Output the [X, Y] coordinate of the center of the cell containing the given text.  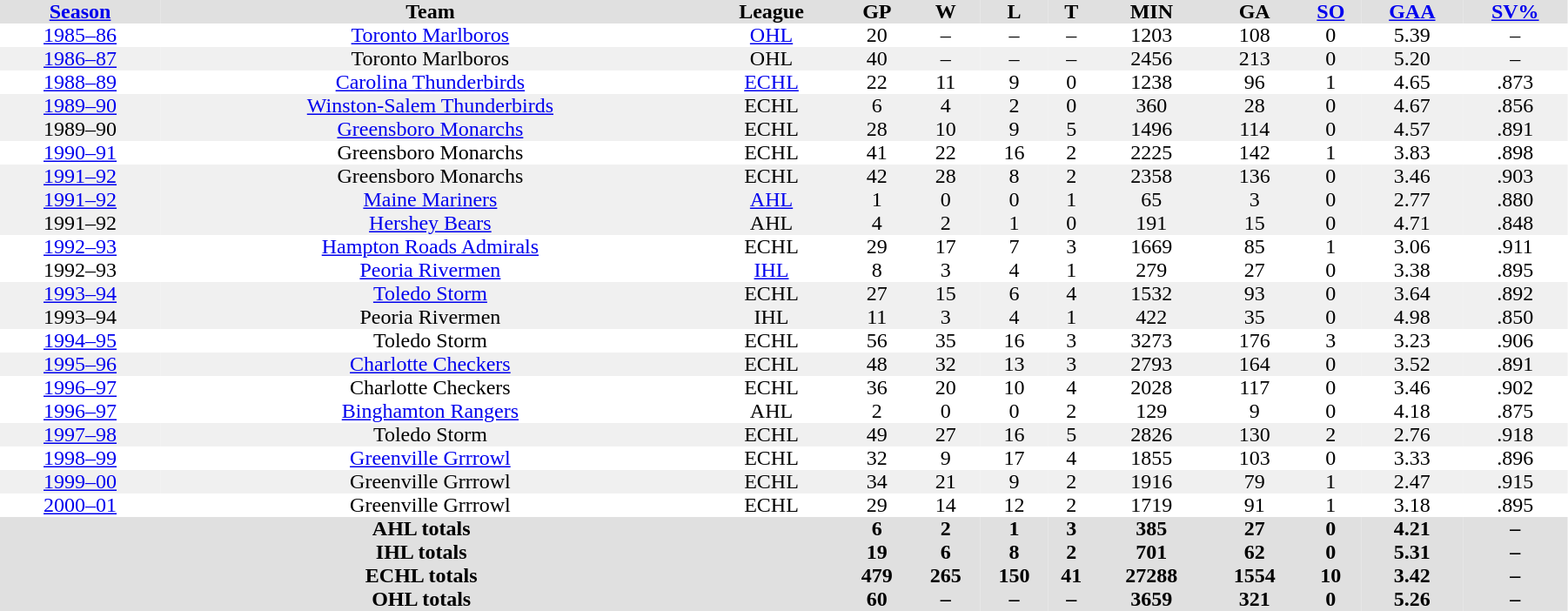
1995–96 [80, 364]
91 [1255, 505]
1999–00 [80, 482]
OHL totals [421, 599]
1986–87 [80, 59]
321 [1255, 599]
176 [1255, 341]
1719 [1152, 505]
130 [1255, 435]
.856 [1515, 106]
79 [1255, 482]
56 [877, 341]
42 [877, 176]
Carolina Thunderbirds [430, 82]
117 [1255, 388]
SV% [1515, 12]
2.77 [1411, 200]
701 [1152, 552]
AHL totals [421, 529]
1990–91 [80, 153]
1203 [1152, 35]
2826 [1152, 435]
1532 [1152, 294]
4.71 [1411, 223]
SO [1330, 12]
.892 [1515, 294]
103 [1255, 458]
3.64 [1411, 294]
385 [1152, 529]
1985–86 [80, 35]
.902 [1515, 388]
60 [877, 599]
1998–99 [80, 458]
96 [1255, 82]
48 [877, 364]
2225 [1152, 153]
.918 [1515, 435]
3.38 [1411, 270]
2.47 [1411, 482]
3.33 [1411, 458]
5.20 [1411, 59]
.898 [1515, 153]
12 [1015, 505]
W [945, 12]
.915 [1515, 482]
142 [1255, 153]
.873 [1515, 82]
108 [1255, 35]
Binghamton Rangers [430, 411]
422 [1152, 317]
.903 [1515, 176]
1669 [1152, 247]
360 [1152, 106]
4.21 [1411, 529]
279 [1152, 270]
Hampton Roads Admirals [430, 247]
150 [1015, 576]
.896 [1515, 458]
Maine Mariners [430, 200]
1994–95 [80, 341]
1238 [1152, 82]
MIN [1152, 12]
3.18 [1411, 505]
1554 [1255, 576]
191 [1152, 223]
4.67 [1411, 106]
62 [1255, 552]
85 [1255, 247]
1997–98 [80, 435]
Winston-Salem Thunderbirds [430, 106]
2456 [1152, 59]
27288 [1152, 576]
164 [1255, 364]
65 [1152, 200]
7 [1015, 247]
Season [80, 12]
4.65 [1411, 82]
1916 [1152, 482]
1496 [1152, 129]
34 [877, 482]
Team [430, 12]
3.52 [1411, 364]
.850 [1515, 317]
2358 [1152, 176]
479 [877, 576]
League [772, 12]
129 [1152, 411]
.880 [1515, 200]
.848 [1515, 223]
T [1072, 12]
GP [877, 12]
19 [877, 552]
2.76 [1411, 435]
3.83 [1411, 153]
ECHL totals [421, 576]
49 [877, 435]
3273 [1152, 341]
3.42 [1411, 576]
.906 [1515, 341]
.911 [1515, 247]
4.57 [1411, 129]
2028 [1152, 388]
5.39 [1411, 35]
213 [1255, 59]
136 [1255, 176]
3.23 [1411, 341]
93 [1255, 294]
36 [877, 388]
L [1015, 12]
40 [877, 59]
4.98 [1411, 317]
GA [1255, 12]
4.18 [1411, 411]
IHL totals [421, 552]
Hershey Bears [430, 223]
1988–89 [80, 82]
3659 [1152, 599]
265 [945, 576]
14 [945, 505]
5.31 [1411, 552]
.875 [1515, 411]
21 [945, 482]
GAA [1411, 12]
13 [1015, 364]
114 [1255, 129]
3.06 [1411, 247]
2000–01 [80, 505]
1855 [1152, 458]
5.26 [1411, 599]
2793 [1152, 364]
